Search for the cell housing the specified text and yield its (X, Y) center coordinate. 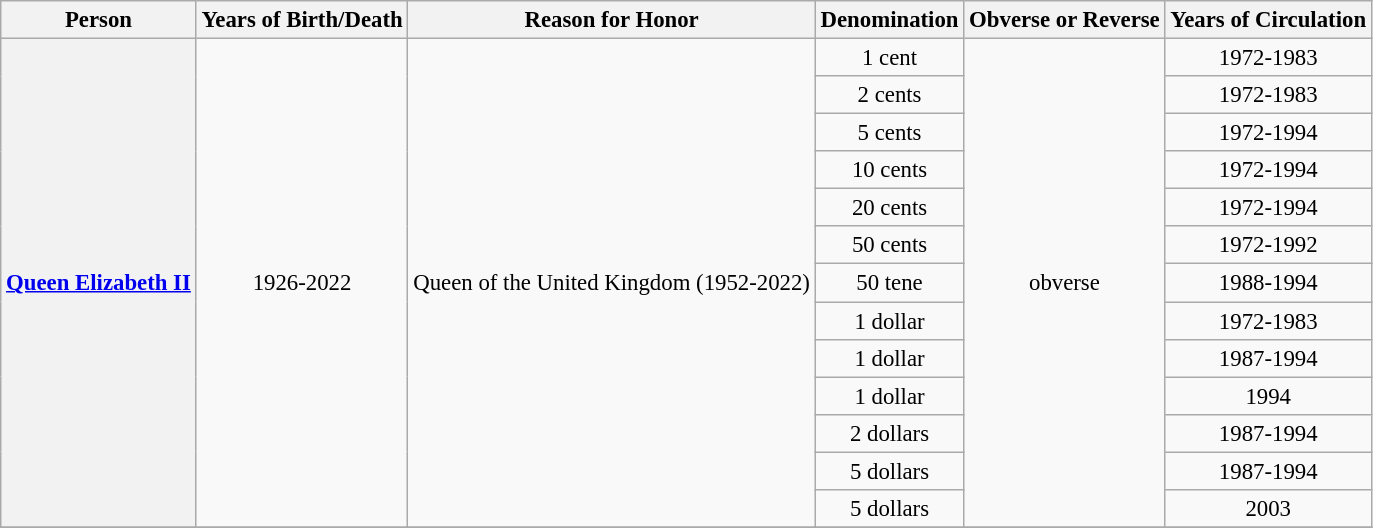
1 cent (890, 58)
Years of Birth/Death (302, 20)
2 cents (890, 95)
Years of Circulation (1268, 20)
2003 (1268, 509)
Queen Elizabeth II (98, 284)
Reason for Honor (612, 20)
2 dollars (890, 433)
Obverse or Reverse (1064, 20)
10 cents (890, 170)
50 cents (890, 245)
1994 (1268, 396)
1926-2022 (302, 284)
Queen of the United Kingdom (1952-2022) (612, 284)
1988-1994 (1268, 283)
50 tene (890, 283)
Person (98, 20)
obverse (1064, 284)
20 cents (890, 208)
Denomination (890, 20)
5 cents (890, 133)
1972-1992 (1268, 245)
